Locate the cell with the specified text and output its (x, y) center coordinate. 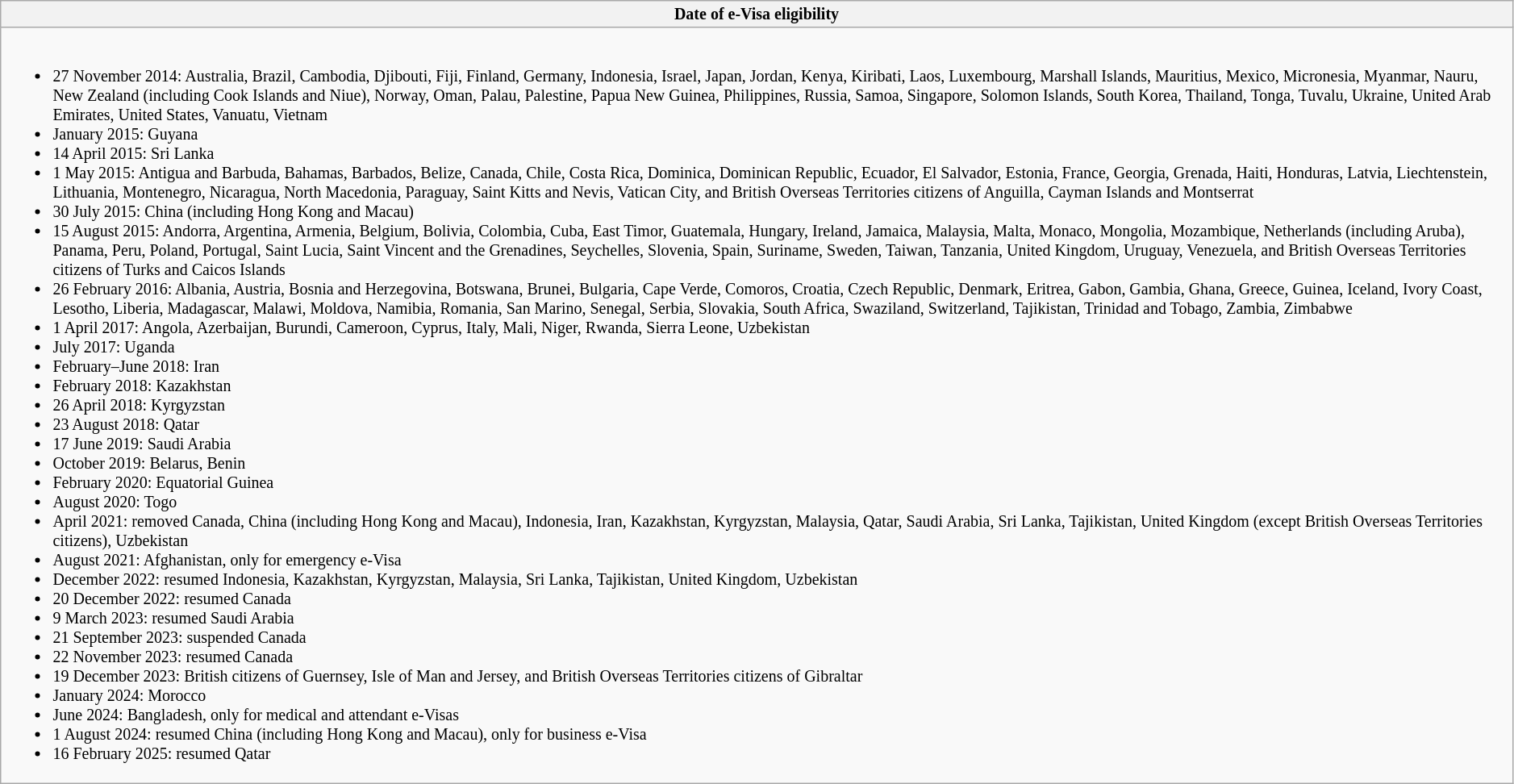
Date of e-Visa eligibility (757, 15)
